Provide the [x, y] coordinate of the cell's center where the given text is located.  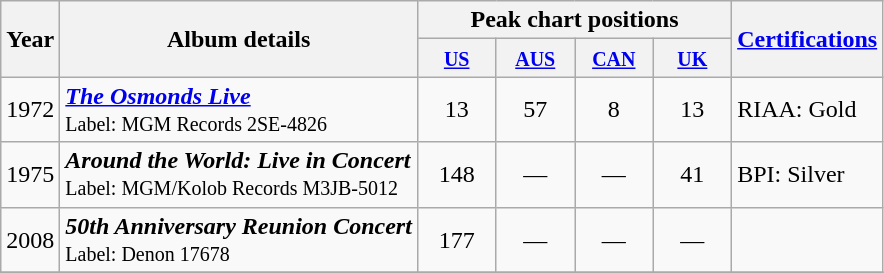
RIAA: Gold [808, 110]
UK [692, 58]
8 [614, 110]
Album details [239, 39]
The Osmonds LiveLabel: MGM Records 2SE-4826 [239, 110]
1975 [30, 174]
Certifications [808, 39]
148 [456, 174]
177 [456, 240]
Year [30, 39]
57 [536, 110]
50th Anniversary Reunion ConcertLabel: Denon 17678 [239, 240]
AUS [536, 58]
1972 [30, 110]
CAN [614, 58]
Peak chart positions [574, 20]
2008 [30, 240]
BPI: Silver [808, 174]
US [456, 58]
Around the World: Live in ConcertLabel: MGM/Kolob Records M3JB-5012 [239, 174]
41 [692, 174]
